Determine the (x, y) coordinate at the center of the cell enclosing the given text.  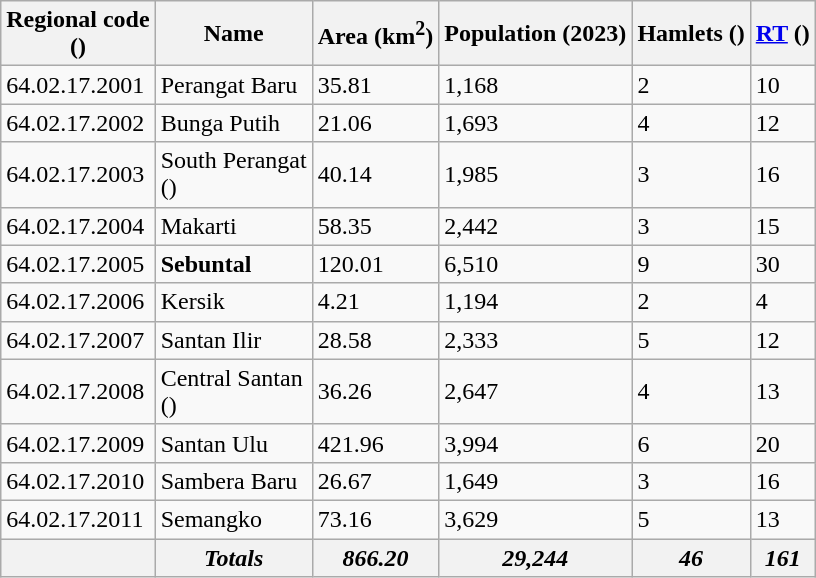
64.02.17.2006 (78, 302)
30 (782, 264)
Regional code() (78, 34)
1,168 (536, 85)
9 (691, 264)
29,244 (536, 557)
3,629 (536, 519)
73.16 (376, 519)
Hamlets () (691, 34)
4.21 (376, 302)
64.02.17.2002 (78, 123)
Totals (234, 557)
58.35 (376, 226)
64.02.17.2010 (78, 481)
1,194 (536, 302)
64.02.17.2007 (78, 340)
21.06 (376, 123)
20 (782, 443)
64.02.17.2008 (78, 392)
1,985 (536, 174)
421.96 (376, 443)
6,510 (536, 264)
Perangat Baru (234, 85)
26.67 (376, 481)
Semangko (234, 519)
866.20 (376, 557)
64.02.17.2009 (78, 443)
46 (691, 557)
Makarti (234, 226)
40.14 (376, 174)
3,994 (536, 443)
Central Santan() (234, 392)
Name (234, 34)
Bunga Putih (234, 123)
South Perangat() (234, 174)
Area (km2) (376, 34)
Santan Ilir (234, 340)
10 (782, 85)
2,647 (536, 392)
Santan Ulu (234, 443)
28.58 (376, 340)
2,442 (536, 226)
Kersik (234, 302)
Sambera Baru (234, 481)
64.02.17.2004 (78, 226)
120.01 (376, 264)
64.02.17.2001 (78, 85)
64.02.17.2011 (78, 519)
64.02.17.2003 (78, 174)
6 (691, 443)
161 (782, 557)
15 (782, 226)
1,693 (536, 123)
64.02.17.2005 (78, 264)
Sebuntal (234, 264)
Population (2023) (536, 34)
1,649 (536, 481)
35.81 (376, 85)
2,333 (536, 340)
RT () (782, 34)
36.26 (376, 392)
